Determine the (X, Y) coordinate at the center of the cell enclosing the given text.  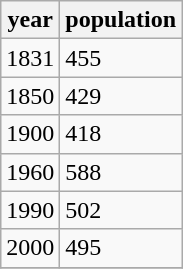
1831 (30, 58)
455 (121, 58)
year (30, 20)
1960 (30, 172)
495 (121, 248)
1990 (30, 210)
588 (121, 172)
502 (121, 210)
418 (121, 134)
2000 (30, 248)
1900 (30, 134)
population (121, 20)
1850 (30, 96)
429 (121, 96)
